Search for the cell housing the specified text and yield its [x, y] center coordinate. 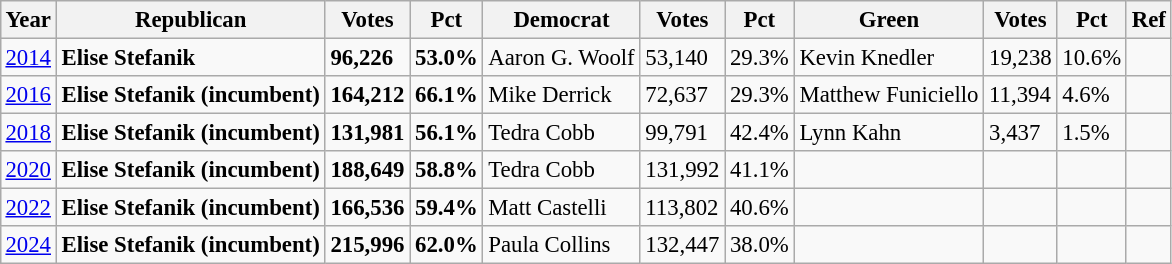
96,226 [368, 57]
40.6% [760, 208]
2016 [28, 95]
2014 [28, 57]
131,992 [682, 170]
164,212 [368, 95]
62.0% [446, 245]
59.4% [446, 208]
2020 [28, 170]
Elise Stefanik [190, 57]
188,649 [368, 170]
Mike Derrick [562, 95]
38.0% [760, 245]
3,437 [1020, 133]
56.1% [446, 133]
1.5% [1092, 133]
Kevin Knedler [889, 57]
41.1% [760, 170]
10.6% [1092, 57]
113,802 [682, 208]
132,447 [682, 245]
66.1% [446, 95]
Democrat [562, 20]
99,791 [682, 133]
19,238 [1020, 57]
Green [889, 20]
Ref [1148, 20]
Paula Collins [562, 245]
2018 [28, 133]
72,637 [682, 95]
Aaron G. Woolf [562, 57]
42.4% [760, 133]
Year [28, 20]
4.6% [1092, 95]
Matt Castelli [562, 208]
Matthew Funiciello [889, 95]
131,981 [368, 133]
2024 [28, 245]
58.8% [446, 170]
Lynn Kahn [889, 133]
11,394 [1020, 95]
215,996 [368, 245]
53.0% [446, 57]
166,536 [368, 208]
2022 [28, 208]
Republican [190, 20]
53,140 [682, 57]
